Return the [x, y] coordinate for the center point of the cell that contains the specified text.  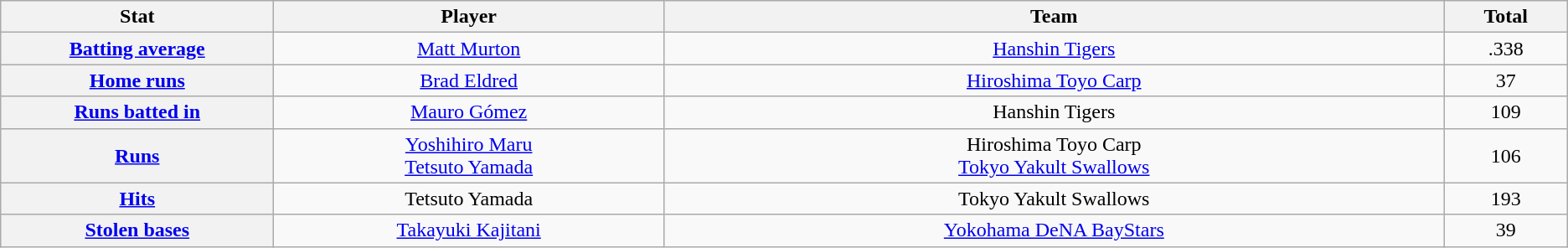
193 [1506, 199]
39 [1506, 230]
Brad Eldred [469, 80]
Stolen bases [137, 230]
Hits [137, 199]
Takayuki Kajitani [469, 230]
109 [1506, 112]
Tokyo Yakult Swallows [1055, 199]
Player [469, 17]
Runs [137, 156]
37 [1506, 80]
Tetsuto Yamada [469, 199]
Yoshihiro MaruTetsuto Yamada [469, 156]
Total [1506, 17]
Matt Murton [469, 49]
Runs batted in [137, 112]
Hiroshima Toyo CarpTokyo Yakult Swallows [1055, 156]
.338 [1506, 49]
Team [1055, 17]
106 [1506, 156]
Mauro Gómez [469, 112]
Stat [137, 17]
Hiroshima Toyo Carp [1055, 80]
Batting average [137, 49]
Home runs [137, 80]
Yokohama DeNA BayStars [1055, 230]
